From the cell containing the given text, extract its center point as (x, y) coordinate. 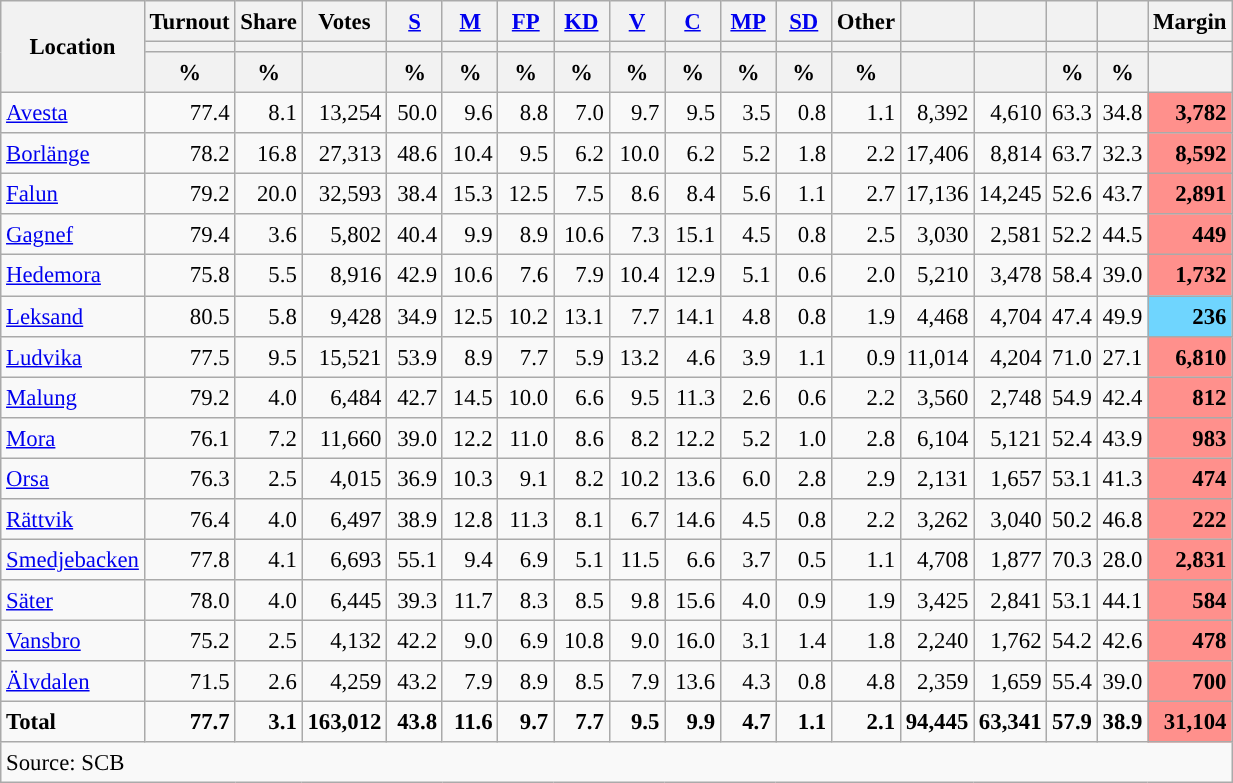
Source: SCB (616, 762)
52.2 (1072, 234)
2.0 (866, 276)
27.1 (1122, 356)
Total (72, 722)
75.2 (190, 640)
49.9 (1122, 316)
4,204 (1010, 356)
Vansbro (72, 640)
79.4 (190, 234)
8,916 (344, 276)
14.6 (693, 520)
2,841 (1010, 600)
13,254 (344, 114)
58.4 (1072, 276)
57.9 (1072, 722)
52.4 (1072, 438)
SD (804, 22)
43.8 (415, 722)
40.4 (415, 234)
8.3 (526, 600)
3.6 (268, 234)
36.9 (415, 478)
5.9 (582, 356)
77.7 (190, 722)
63.7 (1072, 154)
14,245 (1010, 194)
4,704 (1010, 316)
50.2 (1072, 520)
7.2 (268, 438)
42.9 (415, 276)
71.0 (1072, 356)
FP (526, 22)
3.7 (748, 560)
16.0 (693, 640)
1,732 (1190, 276)
46.8 (1122, 520)
27,313 (344, 154)
11,014 (936, 356)
94,445 (936, 722)
15.1 (693, 234)
3,040 (1010, 520)
11.0 (526, 438)
12.9 (693, 276)
16.8 (268, 154)
3.9 (748, 356)
M (470, 22)
5.8 (268, 316)
449 (1190, 234)
7.3 (637, 234)
4,468 (936, 316)
Malung (72, 398)
2,748 (1010, 398)
48.6 (415, 154)
Other (866, 22)
1,659 (1010, 682)
42.6 (1122, 640)
Gagnef (72, 234)
Borlänge (72, 154)
Smedjebacken (72, 560)
5.5 (268, 276)
28.0 (1122, 560)
236 (1190, 316)
4,708 (936, 560)
8.8 (526, 114)
54.9 (1072, 398)
78.0 (190, 600)
2.9 (866, 478)
4.1 (268, 560)
13.1 (582, 316)
7.5 (582, 194)
15.3 (470, 194)
Mora (72, 438)
4.6 (693, 356)
11.6 (470, 722)
3,478 (1010, 276)
8,814 (1010, 154)
Älvdalen (72, 682)
6,445 (344, 600)
10.8 (582, 640)
53.9 (415, 356)
54.2 (1072, 640)
70.3 (1072, 560)
14.1 (693, 316)
39.3 (415, 600)
Location (72, 47)
3,262 (936, 520)
11.5 (637, 560)
7.0 (582, 114)
9.1 (526, 478)
75.8 (190, 276)
2.1 (866, 722)
2,359 (936, 682)
47.4 (1072, 316)
5.6 (748, 194)
15.6 (693, 600)
2,831 (1190, 560)
41.3 (1122, 478)
1,762 (1010, 640)
163,012 (344, 722)
11.7 (470, 600)
Hedemora (72, 276)
1.0 (804, 438)
32,593 (344, 194)
3,560 (936, 398)
76.1 (190, 438)
31,104 (1190, 722)
76.4 (190, 520)
Orsa (72, 478)
4,015 (344, 478)
42.4 (1122, 398)
55.1 (415, 560)
76.3 (190, 478)
77.8 (190, 560)
5,802 (344, 234)
9.6 (470, 114)
32.3 (1122, 154)
Margin (1190, 22)
34.8 (1122, 114)
812 (1190, 398)
4,132 (344, 640)
584 (1190, 600)
2,240 (936, 640)
20.0 (268, 194)
C (693, 22)
Rättvik (72, 520)
14.5 (470, 398)
63.3 (1072, 114)
9,428 (344, 316)
1.4 (804, 640)
983 (1190, 438)
6,693 (344, 560)
3,782 (1190, 114)
10.3 (470, 478)
6.0 (748, 478)
Ludvika (72, 356)
6,497 (344, 520)
8,392 (936, 114)
78.2 (190, 154)
6,810 (1190, 356)
77.4 (190, 114)
55.4 (1072, 682)
6,484 (344, 398)
700 (1190, 682)
1,657 (1010, 478)
9.4 (470, 560)
3,030 (936, 234)
V (637, 22)
9.8 (637, 600)
17,136 (936, 194)
MP (748, 22)
43.2 (415, 682)
7.6 (526, 276)
44.1 (1122, 600)
2.7 (866, 194)
6,104 (936, 438)
Falun (72, 194)
63,341 (1010, 722)
222 (1190, 520)
34.9 (415, 316)
KD (582, 22)
3.5 (748, 114)
50.0 (415, 114)
3,425 (936, 600)
8,592 (1190, 154)
Votes (344, 22)
Avesta (72, 114)
0.5 (804, 560)
4.3 (748, 682)
2,581 (1010, 234)
5,210 (936, 276)
77.5 (190, 356)
8.4 (693, 194)
2,891 (1190, 194)
12.8 (470, 520)
42.7 (415, 398)
5,121 (1010, 438)
Turnout (190, 22)
4.7 (748, 722)
4,259 (344, 682)
52.6 (1072, 194)
11,660 (344, 438)
2,131 (936, 478)
44.5 (1122, 234)
Säter (72, 600)
478 (1190, 640)
Leksand (72, 316)
13.2 (637, 356)
Share (268, 22)
6.7 (637, 520)
42.2 (415, 640)
17,406 (936, 154)
71.5 (190, 682)
43.9 (1122, 438)
43.7 (1122, 194)
474 (1190, 478)
S (415, 22)
15,521 (344, 356)
4,610 (1010, 114)
1,877 (1010, 560)
38.4 (415, 194)
80.5 (190, 316)
